Return [X, Y] of the center of cell containing provided text 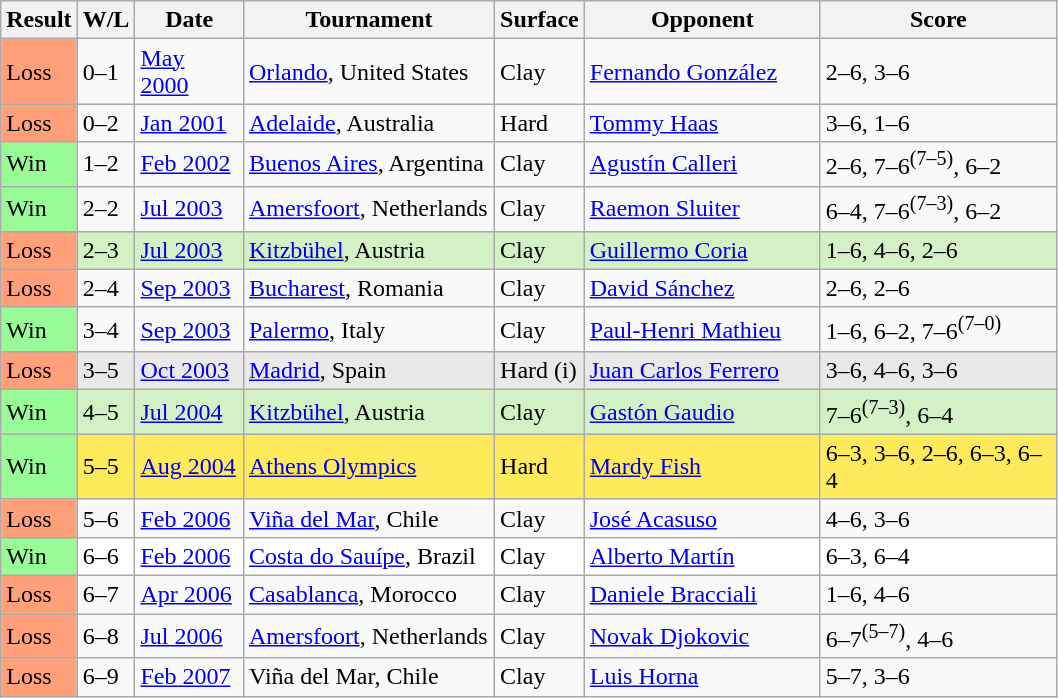
Jul 2004 [190, 412]
Gastón Gaudio [702, 412]
Adelaide, Australia [368, 123]
5–7, 3–6 [938, 677]
1–6, 4–6 [938, 595]
6–4, 7–6(7–3), 6–2 [938, 208]
4–5 [106, 412]
6–3, 6–4 [938, 556]
Orlando, United States [368, 72]
Palermo, Italy [368, 330]
0–1 [106, 72]
Fernando González [702, 72]
Luis Horna [702, 677]
3–5 [106, 371]
Raemon Sluiter [702, 208]
Bucharest, Romania [368, 288]
Athens Olympics [368, 466]
Novak Djokovic [702, 636]
6–8 [106, 636]
2–2 [106, 208]
Feb 2002 [190, 164]
Agustín Calleri [702, 164]
6–6 [106, 556]
Surface [540, 20]
3–6, 4–6, 3–6 [938, 371]
Casablanca, Morocco [368, 595]
Jan 2001 [190, 123]
David Sánchez [702, 288]
2–3 [106, 250]
2–6, 3–6 [938, 72]
Tommy Haas [702, 123]
1–6, 6–2, 7–6(7–0) [938, 330]
José Acasuso [702, 518]
5–5 [106, 466]
Oct 2003 [190, 371]
Aug 2004 [190, 466]
Guillermo Coria [702, 250]
1–6, 4–6, 2–6 [938, 250]
6–9 [106, 677]
Feb 2007 [190, 677]
6–7 [106, 595]
2–6, 7–6(7–5), 6–2 [938, 164]
Costa do Sauípe, Brazil [368, 556]
May 2000 [190, 72]
6–7(5–7), 4–6 [938, 636]
Jul 2006 [190, 636]
Paul-Henri Mathieu [702, 330]
Date [190, 20]
5–6 [106, 518]
Alberto Martín [702, 556]
4–6, 3–6 [938, 518]
Juan Carlos Ferrero [702, 371]
Madrid, Spain [368, 371]
Daniele Bracciali [702, 595]
Mardy Fish [702, 466]
Hard (i) [540, 371]
3–6, 1–6 [938, 123]
Buenos Aires, Argentina [368, 164]
7–6(7–3), 6–4 [938, 412]
Score [938, 20]
1–2 [106, 164]
3–4 [106, 330]
2–4 [106, 288]
Opponent [702, 20]
0–2 [106, 123]
Tournament [368, 20]
Apr 2006 [190, 595]
Result [39, 20]
6–3, 3–6, 2–6, 6–3, 6–4 [938, 466]
2–6, 2–6 [938, 288]
W/L [106, 20]
